Return [x, y] of the center of cell containing provided text 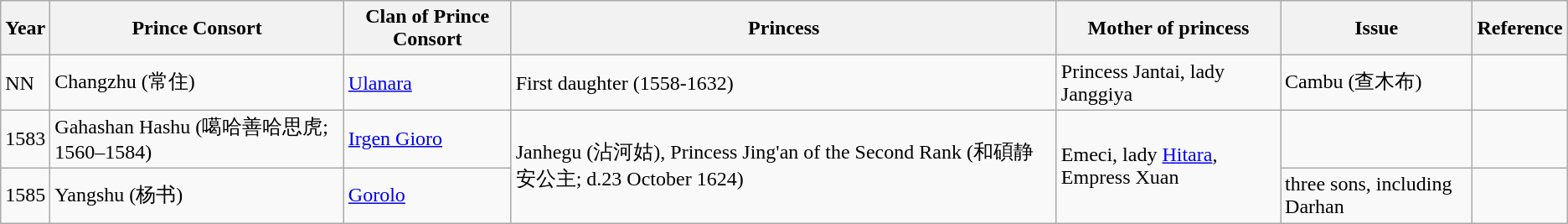
NN [25, 82]
Irgen Gioro [427, 139]
Princess Jantai, lady Janggiya [1168, 82]
Gorolo [427, 195]
Cambu (查木布) [1377, 82]
Janhegu (沾河姑), Princess Jing'an of the Second Rank (和碩静安公主; d.23 October 1624) [784, 166]
Clan of Prince Consort [427, 29]
Reference [1519, 29]
Prince Consort [198, 29]
Changzhu (常住) [198, 82]
Yangshu (杨书) [198, 195]
Gahashan Hashu (噶哈善哈思虎; 1560–1584) [198, 139]
three sons, including Darhan [1377, 195]
1585 [25, 195]
Mother of princess [1168, 29]
Ulanara [427, 82]
Issue [1377, 29]
Year [25, 29]
First daughter (1558-1632) [784, 82]
Emeci, lady Hitara, Empress Xuan [1168, 166]
Princess [784, 29]
1583 [25, 139]
